From the cell containing the given text, extract its center point as [X, Y] coordinate. 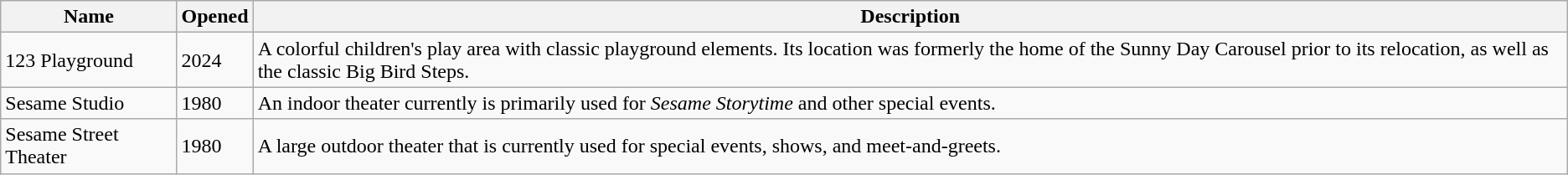
123 Playground [89, 60]
Opened [214, 17]
Sesame Studio [89, 103]
A large outdoor theater that is currently used for special events, shows, and meet-and-greets. [910, 146]
Sesame Street Theater [89, 146]
Name [89, 17]
Description [910, 17]
An indoor theater currently is primarily used for Sesame Storytime and other special events. [910, 103]
2024 [214, 60]
